Output the [X, Y] coordinate of the center of the cell containing the given text.  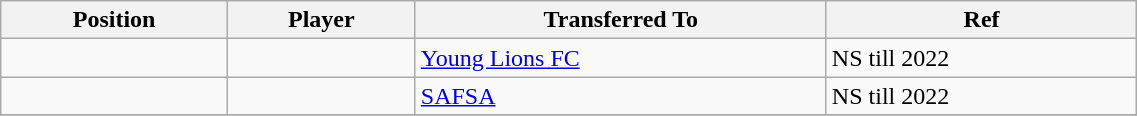
Transferred To [620, 20]
Position [114, 20]
Young Lions FC [620, 58]
Ref [981, 20]
SAFSA [620, 96]
Player [321, 20]
